Output the [x, y] coordinate of the center of the cell containing the given text.  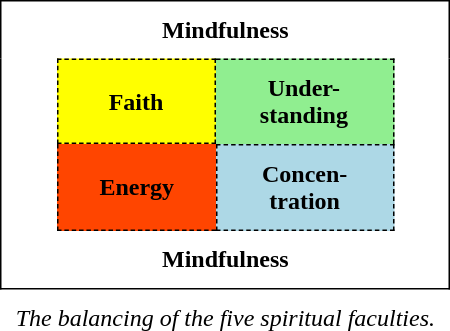
Faith [136, 101]
Under-standing [304, 101]
Concen-tration [304, 188]
Energy [136, 188]
